Pinpoint the cell where the given text exists, returning its (x, y) midpoint coordinate. 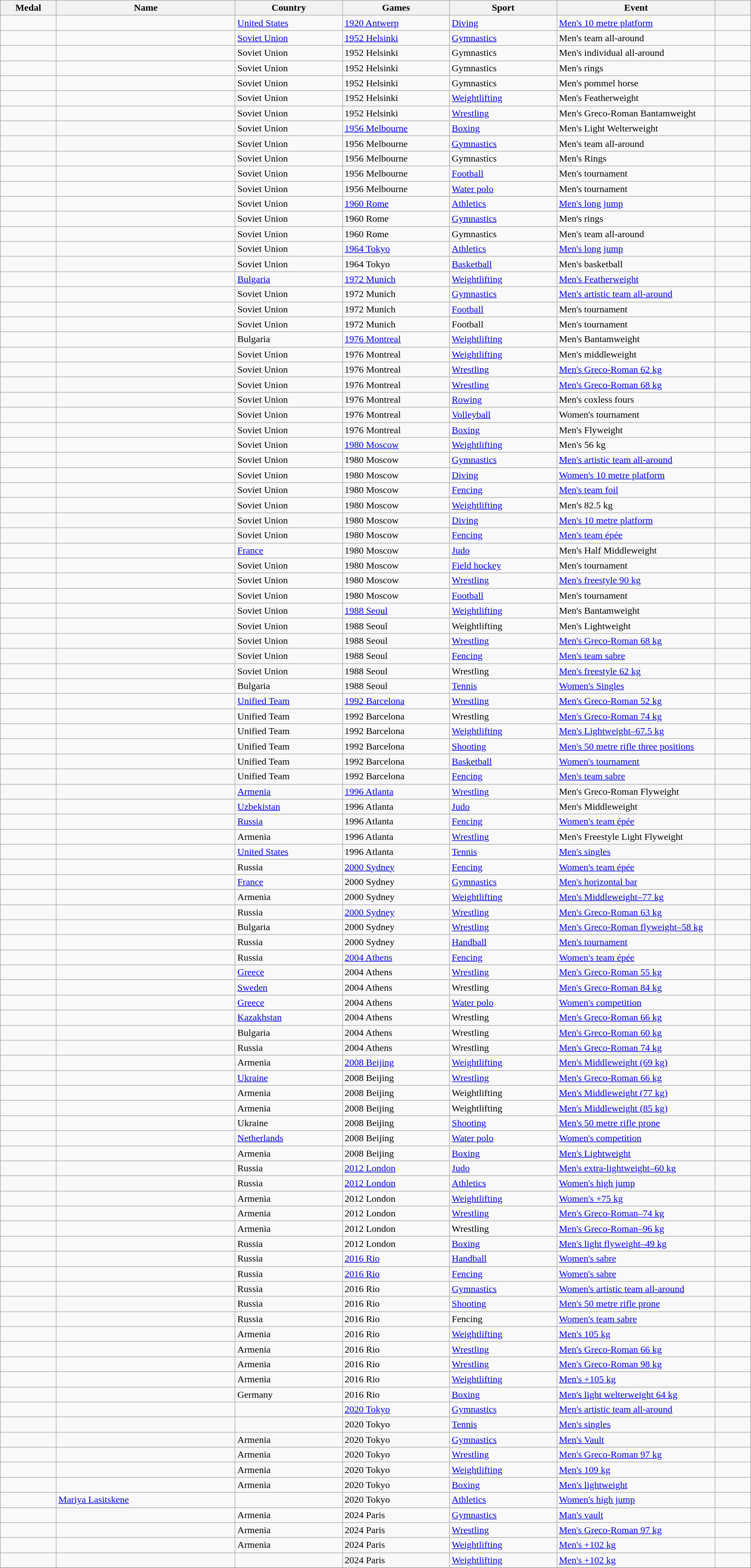
Sweden (289, 988)
Men's Greco-Roman Flyweight (636, 792)
Event (636, 8)
Men's 109 kg (636, 1470)
Men's Half Middleweight (636, 550)
Men's Greco-Roman Bantamweight (636, 113)
Men's freestyle 62 kg (636, 671)
Men's Greco-Roman 62 kg (636, 369)
Men's Greco-Roman 55 kg (636, 972)
Netherlands (289, 1138)
Men's middleweight (636, 354)
Men's Greco-Roman 60 kg (636, 1033)
Medal (29, 8)
Men's Flyweight (636, 430)
Men's basketball (636, 264)
Kazakhstan (289, 1018)
Mariya Lasitskene (146, 1500)
Women's artistic team all-around (636, 1289)
Men's Greco-Roman flyweight–58 kg (636, 927)
Men's coxless fours (636, 400)
Man's vault (636, 1515)
Germany (289, 1394)
Men's Freestyle Light Flyweight (636, 837)
Men's 82.5 kg (636, 505)
Men's Greco-Roman 84 kg (636, 988)
Men's Greco-Roman–74 kg (636, 1214)
1920 Antwerp (396, 23)
Men's light welterweight 64 kg (636, 1394)
Men's Greco-Roman 52 kg (636, 701)
Men's freestyle 90 kg (636, 580)
Men's 105 kg (636, 1334)
Volleyball (503, 415)
Men's Middleweight–77 kg (636, 897)
Men's Lightweight–67.5 kg (636, 731)
Men's Light Welterweight (636, 128)
Men's Vault (636, 1440)
Men's Middleweight (77 kg) (636, 1093)
Men's Middleweight (636, 807)
Uzbekistan (289, 807)
Sport (503, 8)
Field hockey (503, 565)
Rowing (503, 400)
Men's Middleweight (85 kg) (636, 1108)
Men's +105 kg (636, 1379)
Men's team foil (636, 490)
Women's +75 kg (636, 1199)
Name (146, 8)
Men's individual all-around (636, 53)
Men's Greco-Roman–96 kg (636, 1229)
Women's team sabre (636, 1319)
Games (396, 8)
Men's pommel horse (636, 83)
Men's Rings (636, 158)
Men's Greco-Roman 98 kg (636, 1364)
Women's Singles (636, 686)
Men's Middleweight (69 kg) (636, 1063)
Country (289, 8)
Men's 56 kg (636, 445)
Men's 50 metre rifle three positions (636, 746)
Men's extra-lightweight–60 kg (636, 1168)
Men's Greco-Roman 63 kg (636, 912)
Men's team épée (636, 535)
Men's lightweight (636, 1485)
Men's horizontal bar (636, 882)
Men's light flyweight–49 kg (636, 1244)
Women's 10 metre platform (636, 475)
